Extract the [x, y] coordinate from the center of the cell holding the provided text.  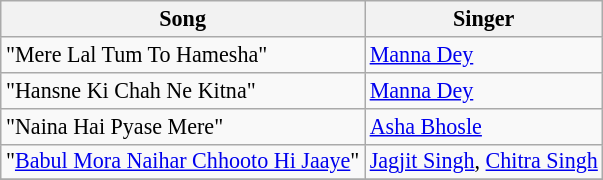
"Babul Mora Naihar Chhooto Hi Jaaye" [183, 162]
"Mere Lal Tum To Hamesha" [183, 54]
Song [183, 18]
Singer [483, 18]
Asha Bhosle [483, 126]
"Naina Hai Pyase Mere" [183, 126]
"Hansne Ki Chah Ne Kitna" [183, 90]
Jagjit Singh, Chitra Singh [483, 162]
